Find where the given text appears and provide that cell's center as (X, Y) coordinate. 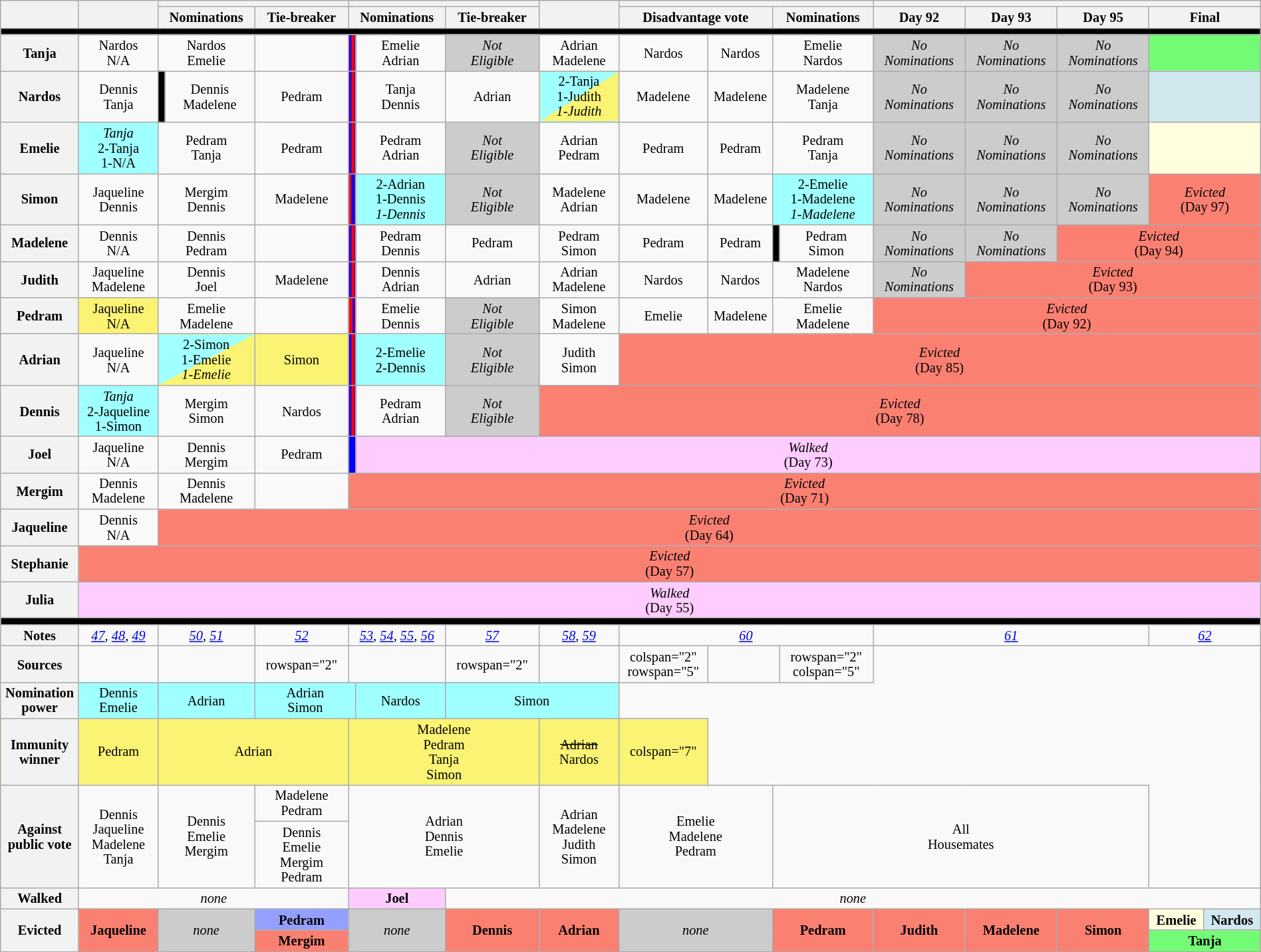
DennisEmelie (118, 701)
Evicted(Day 94) (1159, 243)
60 (746, 635)
AdrianNardos (579, 752)
Nominationpower (40, 701)
Againstpublic vote (40, 836)
AdrianDennisEmelie (444, 836)
Evicted(Day 85) (939, 359)
2-Tanja1-Judith1-Judith (579, 96)
Tanja2-Jaqueline1-Simon (118, 411)
MadelenePedram (302, 803)
DennisJoel (206, 279)
Evicted(Day 57) (669, 564)
SimonMadelene (579, 315)
Walked(Day 55) (669, 600)
58, 59 (579, 635)
Evicted(Day 64) (710, 528)
Evicted(Day 78) (900, 411)
MadeleneAdrian (579, 199)
57 (492, 635)
JudithSimon (579, 359)
AdrianPedram (579, 148)
52 (302, 635)
EmelieAdrian (400, 53)
MergimSimon (206, 411)
Walked (40, 898)
MadeleneTanja (823, 96)
EmelieDennis (400, 315)
Day 92 (919, 17)
Stephanie (40, 564)
JaquelineDennis (118, 199)
Day 95 (1103, 17)
AdrianMadeleneJudithSimon (579, 836)
Final (1205, 17)
colspan="2" rowspan="5" (664, 663)
Evicted(Day 97) (1205, 199)
Sources (40, 663)
Tanja2-Tanja1-N/A (118, 148)
NardosEmelie (206, 53)
2-Emelie2-Dennis (400, 359)
Evicted(Day 93) (1113, 279)
DennisJaquelineMadeleneTanja (118, 836)
47, 48, 49 (118, 635)
MergimDennis (206, 199)
61 (1011, 635)
DennisMergim (206, 455)
Notes (40, 635)
TanjaDennis (400, 96)
Evicted(Day 71) (805, 491)
Day 93 (1011, 17)
AllHousemates (961, 836)
AdrianSimon (305, 701)
2-Emelie1-Madelene1-Madelene (823, 199)
colspan="7" (664, 752)
Immunitywinner (40, 752)
DennisEmelieMergim (206, 836)
DennisPedram (206, 243)
DennisTanja (118, 96)
JaquelineMadelene (118, 279)
Disadvantage vote (696, 17)
62 (1205, 635)
EmelieNardos (823, 53)
53, 54, 55, 56 (396, 635)
Walked(Day 73) (808, 455)
PedramDennis (400, 243)
rowspan="2" colspan="5" (826, 663)
Evicted(Day 92) (1067, 315)
DennisEmelieMergimPedram (302, 854)
Julia (40, 600)
2-Adrian1-Dennis1-Dennis (400, 199)
Evicted (40, 930)
50, 51 (206, 635)
DennisAdrian (400, 279)
EmelieMadelenePedram (696, 836)
MadelenePedramTanjaSimon (444, 752)
MadeleneNardos (823, 279)
2-Simon1-Emelie1-Emelie (206, 359)
NardosN/A (118, 53)
